Identify which cell holds the provided text, then report its (X, Y) central coordinate. 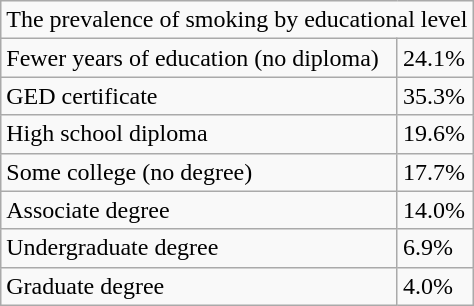
17.7% (435, 172)
6.9% (435, 248)
GED certificate (200, 96)
19.6% (435, 134)
The prevalence of smoking by educational level (237, 20)
35.3% (435, 96)
Some college (no degree) (200, 172)
Fewer years of education (no diploma) (200, 58)
14.0% (435, 210)
24.1% (435, 58)
Undergraduate degree (200, 248)
Graduate degree (200, 286)
High school diploma (200, 134)
4.0% (435, 286)
Associate degree (200, 210)
